Output the [X, Y] coordinate of the center of the cell containing the given text.  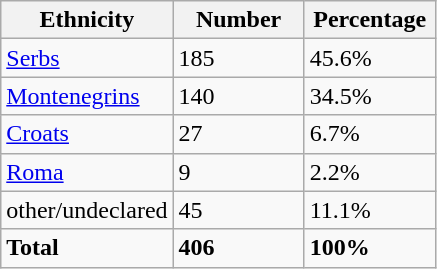
2.2% [370, 172]
9 [238, 172]
Roma [87, 172]
Montenegrins [87, 96]
45.6% [370, 58]
45 [238, 210]
other/undeclared [87, 210]
Serbs [87, 58]
Ethnicity [87, 20]
6.7% [370, 134]
Percentage [370, 20]
11.1% [370, 210]
Croats [87, 134]
100% [370, 248]
34.5% [370, 96]
Total [87, 248]
Number [238, 20]
140 [238, 96]
185 [238, 58]
406 [238, 248]
27 [238, 134]
